From the cell containing the given text, extract its center point as [X, Y] coordinate. 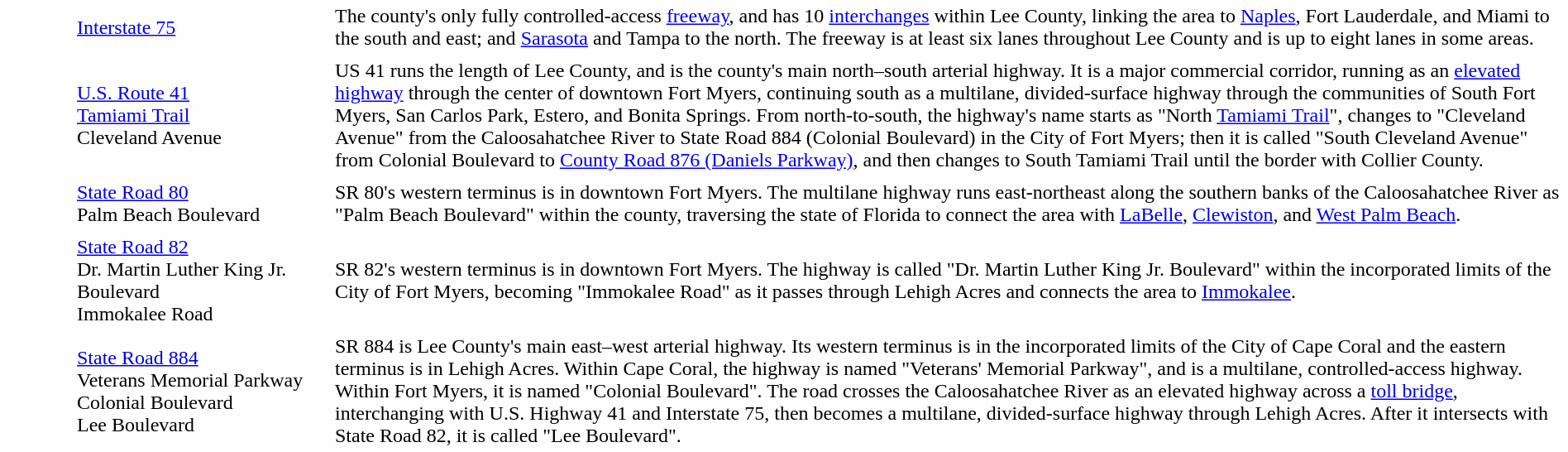
Interstate 75 [201, 27]
State Road 80Palm Beach Boulevard [201, 204]
State Road 884Veterans Memorial ParkwayColonial BoulevardLee Boulevard [201, 391]
U.S. Route 41Tamiami TrailCleveland Avenue [201, 116]
State Road 82Dr. Martin Luther King Jr. BoulevardImmokalee Road [201, 281]
